Search for the cell housing the specified text and yield its (x, y) center coordinate. 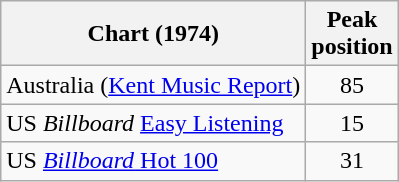
Chart (1974) (154, 34)
US Billboard Easy Listening (154, 123)
85 (352, 85)
Australia (Kent Music Report) (154, 85)
Peakposition (352, 34)
US Billboard Hot 100 (154, 161)
31 (352, 161)
15 (352, 123)
